Pinpoint the cell where the given text exists, returning its (X, Y) midpoint coordinate. 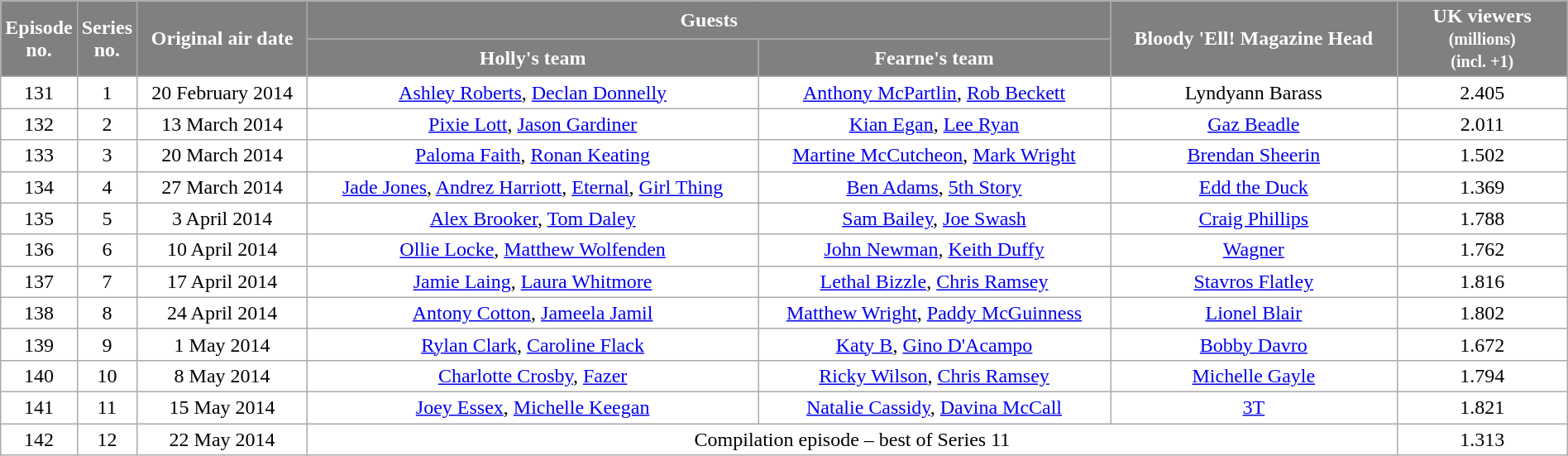
1.794 (1482, 376)
Alex Brooker, Tom Daley (533, 218)
Bloody 'Ell! Magazine Head (1254, 39)
140 (39, 376)
Craig Phillips (1254, 218)
Antony Cotton, Jameela Jamil (533, 313)
20 March 2014 (222, 156)
Jade Jones, Andrez Harriott, Eternal, Girl Thing (533, 187)
22 May 2014 (222, 439)
Bobby Davro (1254, 344)
3T (1254, 407)
Stavros Flatley (1254, 281)
2.405 (1482, 93)
Gaz Beadle (1254, 124)
1.672 (1482, 344)
Pixie Lott, Jason Gardiner (533, 124)
Anthony McPartlin, Rob Beckett (935, 93)
5 (107, 218)
Michelle Gayle (1254, 376)
Natalie Cassidy, Davina McCall (935, 407)
Episodeno. (39, 39)
11 (107, 407)
Wagner (1254, 250)
1 (107, 93)
Paloma Faith, Ronan Keating (533, 156)
9 (107, 344)
1 May 2014 (222, 344)
1.313 (1482, 439)
142 (39, 439)
Jamie Laing, Laura Whitmore (533, 281)
4 (107, 187)
8 (107, 313)
John Newman, Keith Duffy (935, 250)
1.369 (1482, 187)
Kian Egan, Lee Ryan (935, 124)
138 (39, 313)
Matthew Wright, Paddy McGuinness (935, 313)
Ricky Wilson, Chris Ramsey (935, 376)
1.502 (1482, 156)
1.788 (1482, 218)
Ashley Roberts, Declan Donnelly (533, 93)
3 (107, 156)
15 May 2014 (222, 407)
3 April 2014 (222, 218)
UK viewers (millions)(incl. +1) (1482, 39)
Holly's team (533, 58)
Fearne's team (935, 58)
Joey Essex, Michelle Keegan (533, 407)
20 February 2014 (222, 93)
137 (39, 281)
10 April 2014 (222, 250)
Lethal Bizzle, Chris Ramsey (935, 281)
Ben Adams, 5th Story (935, 187)
Guests (710, 20)
Edd the Duck (1254, 187)
1.762 (1482, 250)
136 (39, 250)
Charlotte Crosby, Fazer (533, 376)
2 (107, 124)
6 (107, 250)
Katy B, Gino D'Acampo (935, 344)
134 (39, 187)
Lionel Blair (1254, 313)
133 (39, 156)
24 April 2014 (222, 313)
135 (39, 218)
10 (107, 376)
Original air date (222, 39)
Brendan Sheerin (1254, 156)
132 (39, 124)
1.816 (1482, 281)
Rylan Clark, Caroline Flack (533, 344)
Ollie Locke, Matthew Wolfenden (533, 250)
Lyndyann Barass (1254, 93)
Seriesno. (107, 39)
131 (39, 93)
Sam Bailey, Joe Swash (935, 218)
13 March 2014 (222, 124)
7 (107, 281)
Martine McCutcheon, Mark Wright (935, 156)
Compilation episode – best of Series 11 (853, 439)
27 March 2014 (222, 187)
2.011 (1482, 124)
12 (107, 439)
1.802 (1482, 313)
17 April 2014 (222, 281)
141 (39, 407)
139 (39, 344)
8 May 2014 (222, 376)
1.821 (1482, 407)
